Output the (X, Y) coordinate of the center of the cell containing the given text.  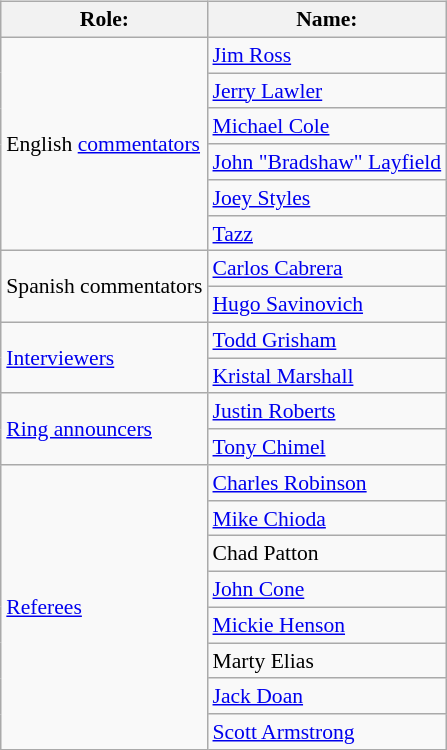
Justin Roberts (326, 411)
Spanish commentators (104, 286)
Joey Styles (326, 198)
Marty Elias (326, 661)
Role: (104, 20)
Kristal Marshall (326, 376)
Mickie Henson (326, 625)
Tony Chimel (326, 447)
Carlos Cabrera (326, 269)
John "Bradshaw" Layfield (326, 162)
Name: (326, 20)
Ring announcers (104, 428)
Mike Chioda (326, 518)
Chad Patton (326, 554)
Scott Armstrong (326, 732)
Referees (104, 608)
Tazz (326, 233)
Interviewers (104, 358)
English commentators (104, 144)
John Cone (326, 590)
Charles Robinson (326, 483)
Michael Cole (326, 126)
Jerry Lawler (326, 91)
Jack Doan (326, 696)
Jim Ross (326, 55)
Todd Grisham (326, 340)
Hugo Savinovich (326, 305)
